Detect which cell encompasses the target text, then output its [x, y] center coordinate. 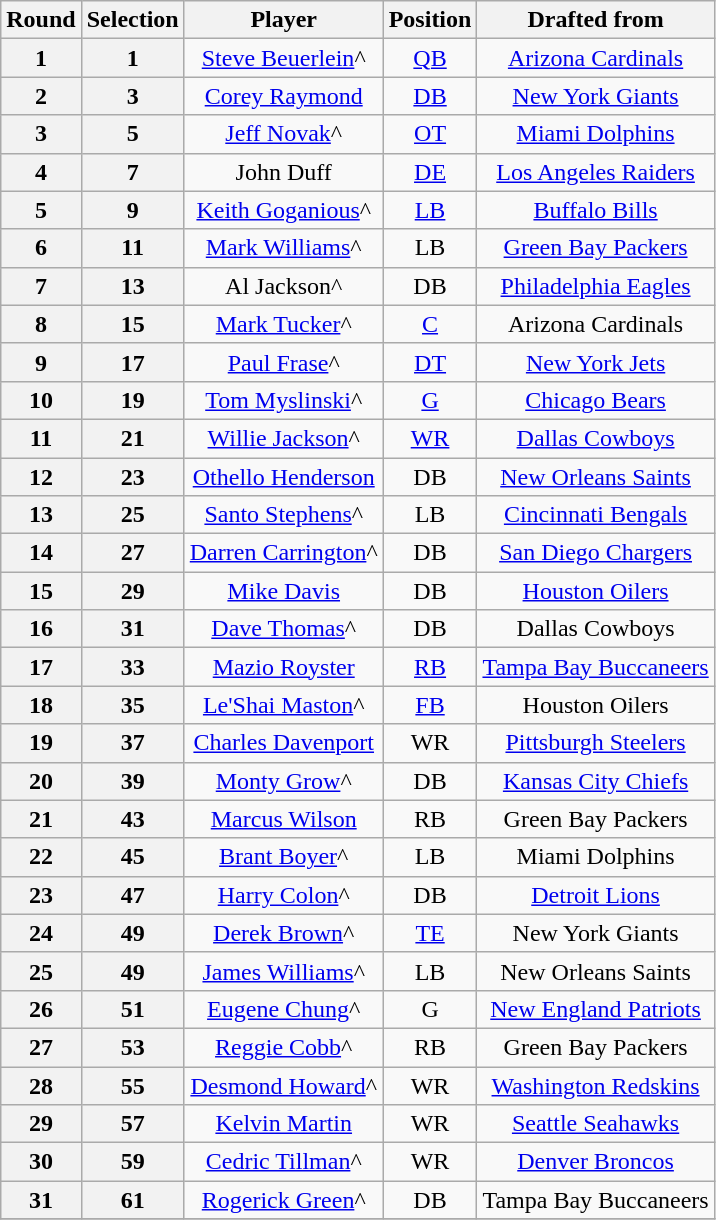
12 [41, 477]
Rogerick Green^ [284, 1200]
Tom Myslinski^ [284, 400]
Pittsburgh Steelers [596, 743]
TE [430, 933]
DT [430, 362]
Mike Davis [284, 591]
Player [284, 20]
John Duff [284, 172]
2 [41, 96]
San Diego Chargers [596, 553]
Washington Redskins [596, 1085]
55 [132, 1085]
35 [132, 705]
Othello Henderson [284, 477]
61 [132, 1200]
Selection [132, 20]
30 [41, 1162]
Drafted from [596, 20]
Reggie Cobb^ [284, 1047]
Derek Brown^ [284, 933]
4 [41, 172]
Philadelphia Eagles [596, 286]
8 [41, 324]
Steve Beuerlein^ [284, 58]
Detroit Lions [596, 895]
Marcus Wilson [284, 819]
Buffalo Bills [596, 210]
14 [41, 553]
Harry Colon^ [284, 895]
Dave Thomas^ [284, 629]
Paul Frase^ [284, 362]
43 [132, 819]
C [430, 324]
Charles Davenport [284, 743]
6 [41, 248]
Round [41, 20]
37 [132, 743]
Mark Tucker^ [284, 324]
Eugene Chung^ [284, 1009]
10 [41, 400]
Santo Stephens^ [284, 515]
DE [430, 172]
18 [41, 705]
Jeff Novak^ [284, 134]
Darren Carrington^ [284, 553]
39 [132, 781]
Keith Goganious^ [284, 210]
Seattle Seahawks [596, 1124]
Cincinnati Bengals [596, 515]
51 [132, 1009]
James Williams^ [284, 971]
45 [132, 857]
Brant Boyer^ [284, 857]
26 [41, 1009]
53 [132, 1047]
Los Angeles Raiders [596, 172]
Cedric Tillman^ [284, 1162]
Corey Raymond [284, 96]
Le'Shai Maston^ [284, 705]
57 [132, 1124]
59 [132, 1162]
OT [430, 134]
QB [430, 58]
Mark Williams^ [284, 248]
Desmond Howard^ [284, 1085]
Denver Broncos [596, 1162]
24 [41, 933]
Monty Grow^ [284, 781]
47 [132, 895]
Willie Jackson^ [284, 438]
Position [430, 20]
22 [41, 857]
Kansas City Chiefs [596, 781]
New England Patriots [596, 1009]
Kelvin Martin [284, 1124]
16 [41, 629]
33 [132, 667]
28 [41, 1085]
20 [41, 781]
Chicago Bears [596, 400]
New York Jets [596, 362]
Mazio Royster [284, 667]
Al Jackson^ [284, 286]
FB [430, 705]
